Output the (X, Y) coordinate of the center of the cell containing the given text.  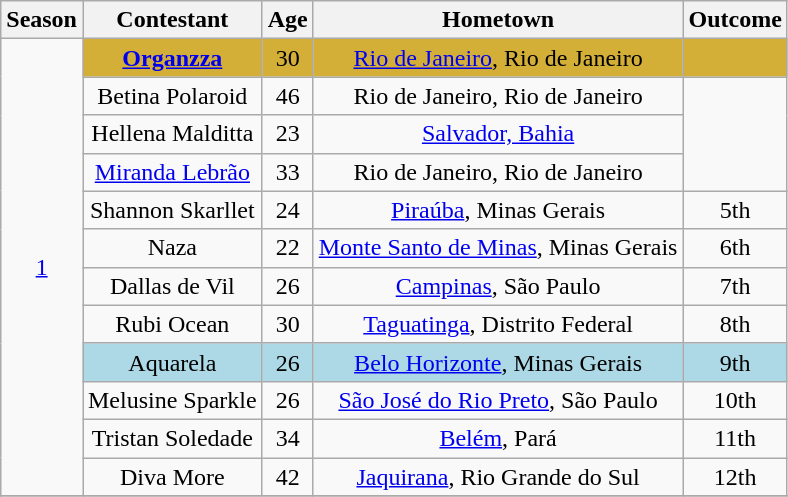
Taguatinga, Distrito Federal (498, 324)
Monte Santo de Minas, Minas Gerais (498, 248)
23 (288, 134)
42 (288, 477)
9th (735, 362)
12th (735, 477)
1 (42, 268)
Piraúba, Minas Gerais (498, 210)
Hellena Malditta (172, 134)
Jaquirana, Rio Grande do Sul (498, 477)
Age (288, 20)
Miranda Lebrão (172, 172)
Dallas de Vil (172, 286)
8th (735, 324)
Salvador, Bahia (498, 134)
11th (735, 438)
5th (735, 210)
46 (288, 96)
Season (42, 20)
34 (288, 438)
Aquarela (172, 362)
33 (288, 172)
Betina Polaroid (172, 96)
10th (735, 400)
24 (288, 210)
Organzza (172, 58)
Shannon Skarllet (172, 210)
São José do Rio Preto, São Paulo (498, 400)
22 (288, 248)
Melusine Sparkle (172, 400)
Tristan Soledade (172, 438)
Outcome (735, 20)
7th (735, 286)
Hometown (498, 20)
Belém, Pará (498, 438)
Naza (172, 248)
6th (735, 248)
Campinas, São Paulo (498, 286)
Contestant (172, 20)
Diva More (172, 477)
Belo Horizonte, Minas Gerais (498, 362)
Rubi Ocean (172, 324)
